Pinpoint the cell where the given text exists, returning its (X, Y) midpoint coordinate. 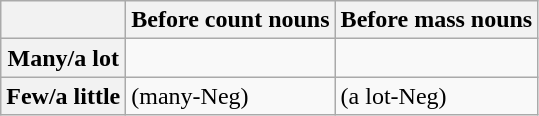
Few/a little (64, 96)
Before mass nouns (436, 20)
Before count nouns (230, 20)
(a lot-Neg) (436, 96)
(many-Neg) (230, 96)
Many/a lot (64, 58)
